Return (X, Y) of the center of cell containing provided text 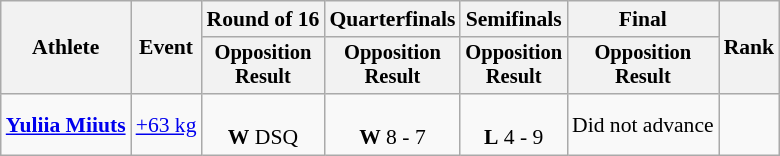
Quarterfinals (392, 19)
Athlete (66, 48)
W 8 - 7 (392, 124)
Did not advance (643, 124)
Yuliia Miiuts (66, 124)
W DSQ (264, 124)
Semifinals (514, 19)
Rank (750, 48)
+63 kg (166, 124)
Final (643, 19)
Event (166, 48)
Round of 16 (264, 19)
L 4 - 9 (514, 124)
